Return [X, Y] of the center of cell containing provided text 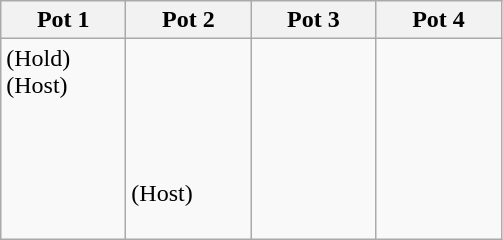
(Hold) (Host) [64, 139]
(Host) [188, 139]
Pot 3 [314, 20]
Pot 2 [188, 20]
Pot 4 [438, 20]
Pot 1 [64, 20]
